Find where the given text appears and provide that cell's center as [X, Y] coordinate. 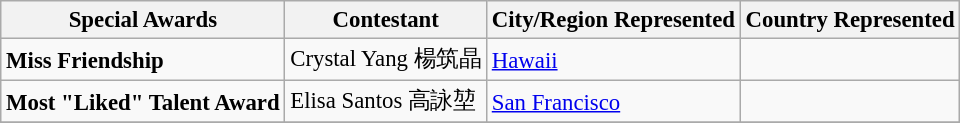
Miss Friendship [143, 60]
Contestant [386, 20]
Crystal Yang 楊筑晶 [386, 60]
Most "Liked" Talent Award [143, 102]
San Francisco [613, 102]
Special Awards [143, 20]
Elisa Santos 高詠堃 [386, 102]
City/Region Represented [613, 20]
Country Represented [850, 20]
Hawaii [613, 60]
